Provide the [X, Y] coordinate of the cell's center where the given text is located.  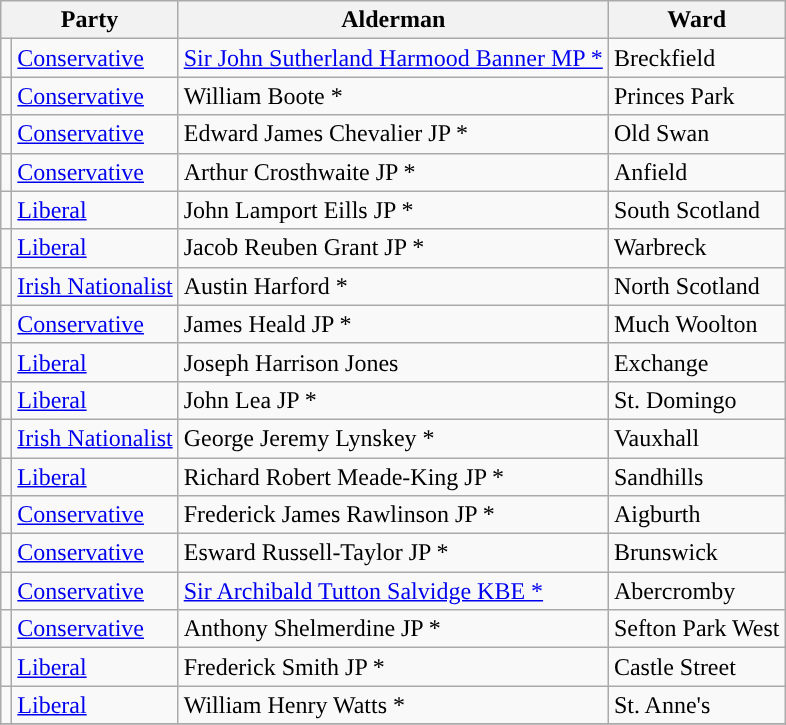
Richard Robert Meade-King JP * [393, 477]
Frederick Smith JP * [393, 667]
South Scotland [696, 210]
Party [90, 20]
Anthony Shelmerdine JP * [393, 629]
John Lamport Eills JP * [393, 210]
George Jeremy Lynskey * [393, 438]
Sandhills [696, 477]
Anfield [696, 172]
Breckfield [696, 58]
Arthur Crosthwaite JP * [393, 172]
Princes Park [696, 96]
William Boote * [393, 96]
Warbreck [696, 248]
Ward [696, 20]
St. Domingo [696, 400]
St. Anne's [696, 705]
Sefton Park West [696, 629]
Exchange [696, 362]
Edward James Chevalier JP * [393, 134]
Frederick James Rawlinson JP * [393, 515]
Joseph Harrison Jones [393, 362]
Vauxhall [696, 438]
Abercromby [696, 591]
Much Woolton [696, 324]
Alderman [393, 20]
North Scotland [696, 286]
Old Swan [696, 134]
Sir Archibald Tutton Salvidge KBE * [393, 591]
Austin Harford * [393, 286]
Castle Street [696, 667]
John Lea JP * [393, 400]
William Henry Watts * [393, 705]
Aigburth [696, 515]
James Heald JP * [393, 324]
Jacob Reuben Grant JP * [393, 248]
Esward Russell-Taylor JP * [393, 553]
Sir John Sutherland Harmood Banner MP * [393, 58]
Brunswick [696, 553]
